For the text-containing cell, return its midpoint in (X, Y) coordinate format. 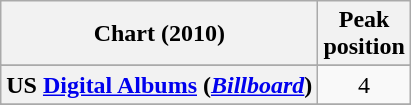
Peakposition (364, 34)
Chart (2010) (160, 34)
4 (364, 85)
US Digital Albums (Billboard) (160, 85)
